Provide the (x, y) coordinate of the cell's center where the given text is located.  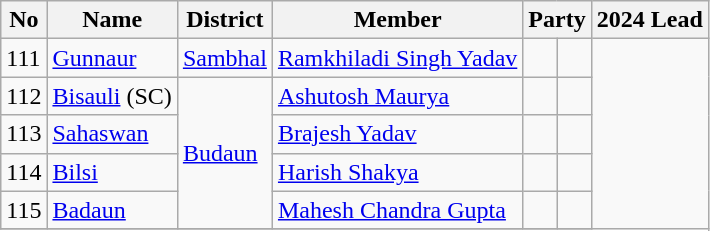
No (24, 20)
Member (397, 20)
Gunnaur (112, 58)
Ramkhiladi Singh Yadav (397, 58)
113 (24, 134)
2024 Lead (650, 20)
Name (112, 20)
Sambhal (224, 58)
Brajesh Yadav (397, 134)
111 (24, 58)
Budaun (224, 153)
Bilsi (112, 172)
114 (24, 172)
Sahaswan (112, 134)
Bisauli (SC) (112, 96)
Mahesh Chandra Gupta (397, 210)
112 (24, 96)
Badaun (112, 210)
115 (24, 210)
Party (557, 20)
Harish Shakya (397, 172)
District (224, 20)
Ashutosh Maurya (397, 96)
